For the text-containing cell, return its midpoint in (x, y) coordinate format. 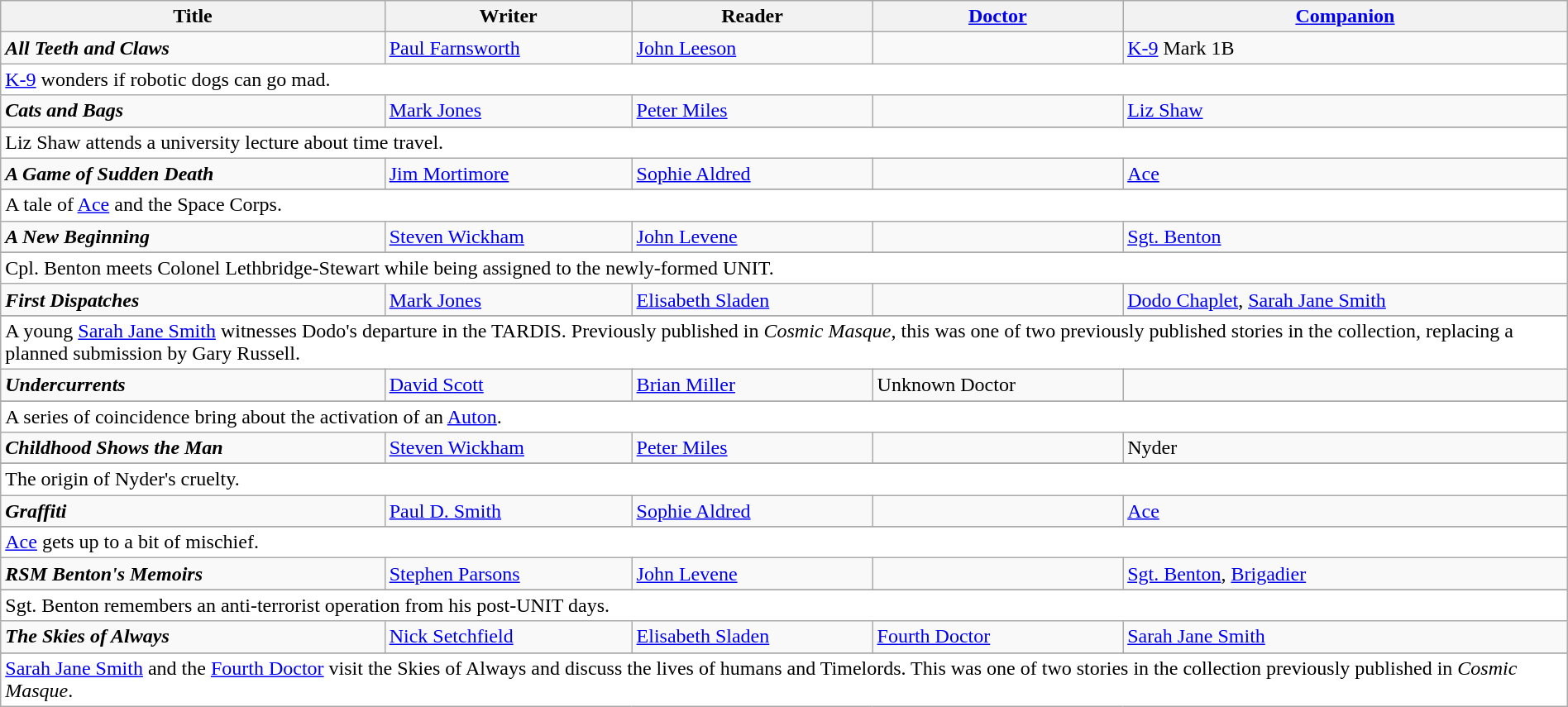
Writer (508, 17)
Fourth Doctor (997, 637)
Undercurrents (193, 385)
John Leeson (753, 48)
K-9 Mark 1B (1346, 48)
Dodo Chaplet, Sarah Jane Smith (1346, 299)
Liz Shaw (1346, 111)
Childhood Shows the Man (193, 448)
Nyder (1346, 448)
Paul D. Smith (508, 511)
Cats and Bags (193, 111)
Nick Setchfield (508, 637)
Sgt. Benton (1346, 236)
The origin of Nyder's cruelty. (784, 480)
David Scott (508, 385)
A New Beginning (193, 236)
Ace gets up to a bit of mischief. (784, 542)
Paul Farnsworth (508, 48)
Companion (1346, 17)
Sgt. Benton remembers an anti-terrorist operation from his post-UNIT days. (784, 605)
Sgt. Benton, Brigadier (1346, 574)
Brian Miller (753, 385)
All Teeth and Claws (193, 48)
Jim Mortimore (508, 174)
A series of coincidence bring about the activation of an Auton. (784, 416)
Liz Shaw attends a university lecture about time travel. (784, 142)
Doctor (997, 17)
First Dispatches (193, 299)
Reader (753, 17)
Cpl. Benton meets Colonel Lethbridge-Stewart while being assigned to the newly-formed UNIT. (784, 268)
Graffiti (193, 511)
Unknown Doctor (997, 385)
Stephen Parsons (508, 574)
Title (193, 17)
A Game of Sudden Death (193, 174)
K-9 wonders if robotic dogs can go mad. (784, 79)
The Skies of Always (193, 637)
RSM Benton's Memoirs (193, 574)
Sarah Jane Smith (1346, 637)
A tale of Ace and the Space Corps. (784, 205)
